Provide the [x, y] coordinate of the cell's center where the given text is located.  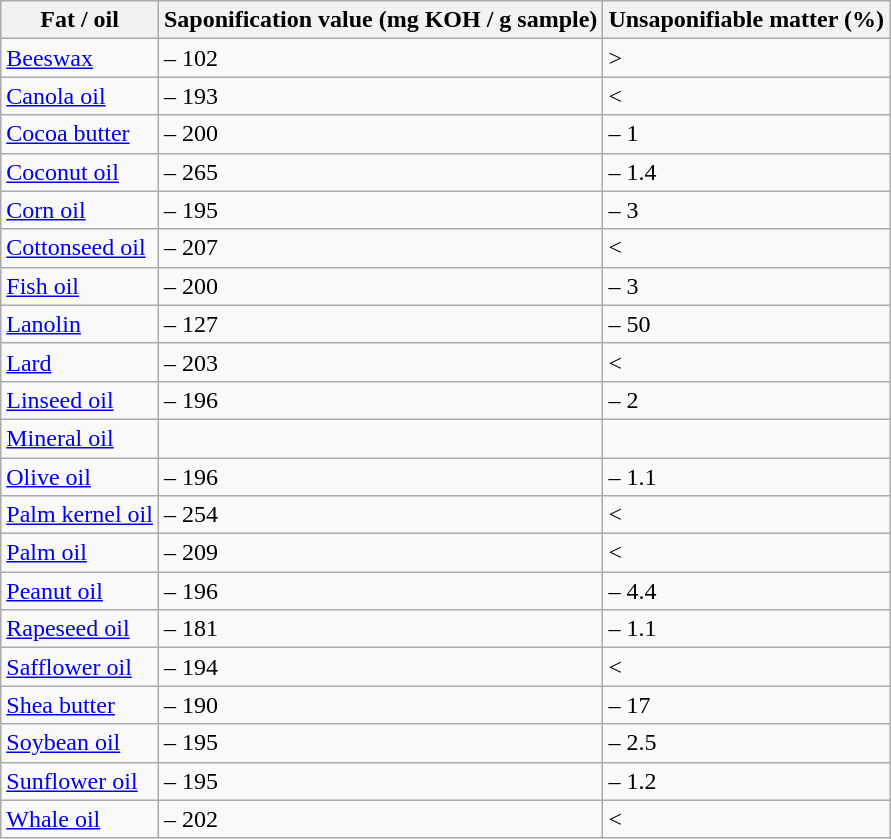
Fish oil [80, 286]
– 193 [380, 96]
Fat / oil [80, 20]
– 17 [746, 705]
> [746, 58]
Shea butter [80, 705]
Beeswax [80, 58]
Palm oil [80, 553]
– 209 [380, 553]
Saponification value (mg KOH / g sample) [380, 20]
Palm kernel oil [80, 515]
– 203 [380, 362]
– 265 [380, 172]
– 202 [380, 819]
– 102 [380, 58]
– 2.5 [746, 743]
Coconut oil [80, 172]
Lanolin [80, 324]
Cocoa butter [80, 134]
Unsaponifiable matter (%) [746, 20]
Soybean oil [80, 743]
Safflower oil [80, 667]
– 190 [380, 705]
– 2 [746, 400]
– 50 [746, 324]
– 181 [380, 629]
Corn oil [80, 210]
Whale oil [80, 819]
– 127 [380, 324]
Peanut oil [80, 591]
– 1.2 [746, 781]
– 194 [380, 667]
Rapeseed oil [80, 629]
– 207 [380, 248]
– 254 [380, 515]
Sunflower oil [80, 781]
– 1.4 [746, 172]
– 4.4 [746, 591]
Linseed oil [80, 400]
Mineral oil [80, 438]
– 1 [746, 134]
Cottonseed oil [80, 248]
Olive oil [80, 477]
Canola oil [80, 96]
Lard [80, 362]
